Find where the given text appears and provide that cell's center as (X, Y) coordinate. 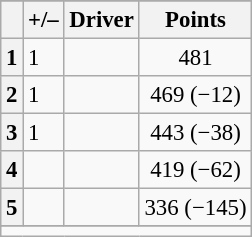
Points (196, 20)
336 (−145) (196, 208)
419 (−62) (196, 170)
+/– (44, 20)
2 (12, 95)
4 (12, 170)
469 (−12) (196, 95)
481 (196, 58)
3 (12, 133)
Driver (102, 20)
443 (−38) (196, 133)
5 (12, 208)
